For the text-containing cell, return its midpoint in (x, y) coordinate format. 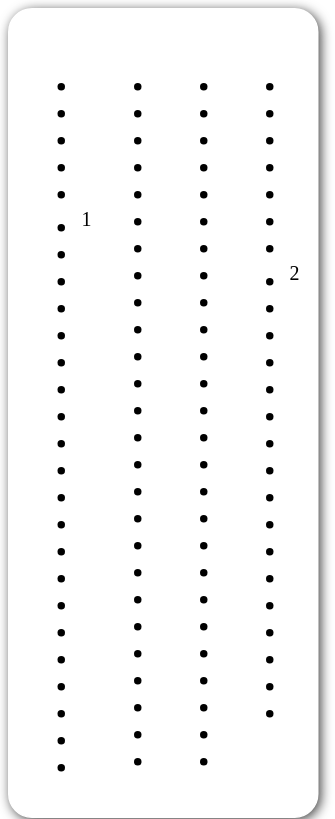
1 (56, 413)
2 (264, 413)
